Search for the cell housing the specified text and yield its [x, y] center coordinate. 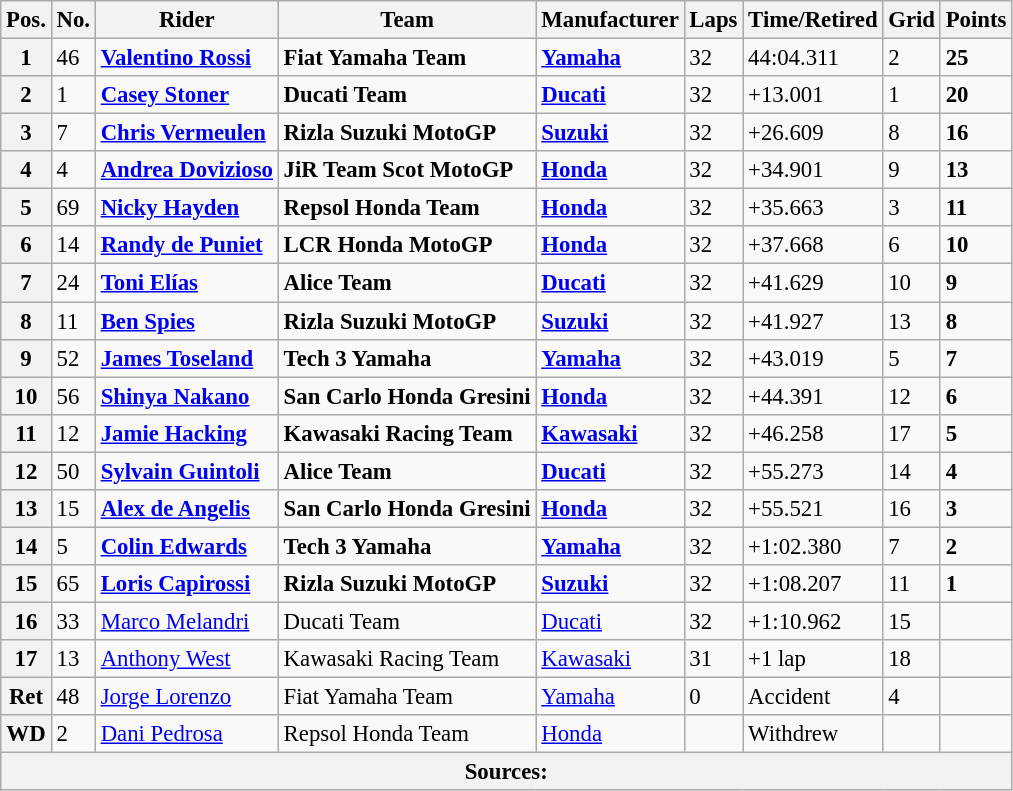
+55.521 [813, 509]
Team [407, 20]
33 [73, 621]
48 [73, 697]
Jamie Hacking [186, 433]
Ret [26, 697]
Marco Melandri [186, 621]
+41.927 [813, 321]
Andrea Dovizioso [186, 170]
No. [73, 20]
Loris Capirossi [186, 584]
Chris Vermeulen [186, 133]
Valentino Rossi [186, 58]
52 [73, 358]
+55.273 [813, 471]
+26.609 [813, 133]
0 [714, 697]
Dani Pedrosa [186, 734]
69 [73, 208]
+46.258 [813, 433]
18 [912, 659]
WD [26, 734]
Casey Stoner [186, 95]
Alex de Angelis [186, 509]
44:04.311 [813, 58]
Jorge Lorenzo [186, 697]
Points [976, 20]
Laps [714, 20]
Anthony West [186, 659]
Rider [186, 20]
+1:10.962 [813, 621]
Manufacturer [610, 20]
Ben Spies [186, 321]
Toni Elías [186, 283]
Sources: [506, 772]
+41.629 [813, 283]
Accident [813, 697]
+37.668 [813, 245]
+35.663 [813, 208]
Sylvain Guintoli [186, 471]
65 [73, 584]
20 [976, 95]
24 [73, 283]
Randy de Puniet [186, 245]
31 [714, 659]
JiR Team Scot MotoGP [407, 170]
Pos. [26, 20]
25 [976, 58]
Withdrew [813, 734]
+1 lap [813, 659]
+43.019 [813, 358]
LCR Honda MotoGP [407, 245]
Time/Retired [813, 20]
Colin Edwards [186, 546]
+1:02.380 [813, 546]
Shinya Nakano [186, 396]
56 [73, 396]
James Toseland [186, 358]
Nicky Hayden [186, 208]
+1:08.207 [813, 584]
50 [73, 471]
Grid [912, 20]
+44.391 [813, 396]
+13.001 [813, 95]
+34.901 [813, 170]
46 [73, 58]
